Capture the cell that displays the provided text and extract its (X, Y) central coordinate. 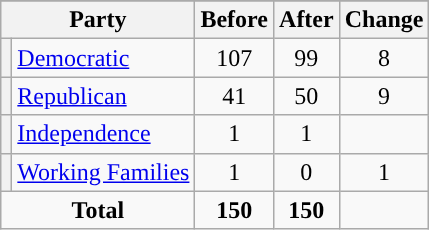
8 (384, 58)
Total (98, 210)
Before (234, 20)
41 (234, 96)
99 (307, 58)
Party (98, 20)
Independence (104, 134)
Change (384, 20)
Democratic (104, 58)
50 (307, 96)
107 (234, 58)
9 (384, 96)
After (307, 20)
Working Families (104, 172)
Republican (104, 96)
0 (307, 172)
